From the cell containing the given text, extract its center point as (x, y) coordinate. 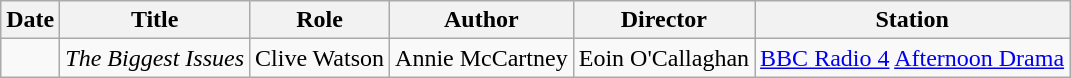
Eoin O'Callaghan (664, 58)
Clive Watson (320, 58)
Title (155, 20)
Annie McCartney (482, 58)
Date (30, 20)
The Biggest Issues (155, 58)
Role (320, 20)
Author (482, 20)
Station (912, 20)
BBC Radio 4 Afternoon Drama (912, 58)
Director (664, 20)
